Search for the cell housing the specified text and yield its [X, Y] center coordinate. 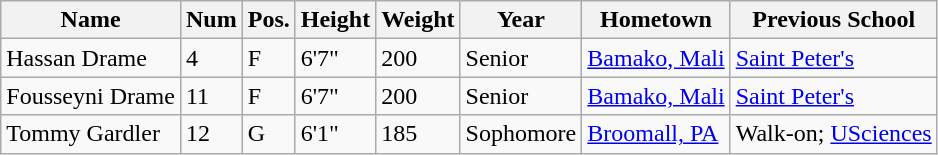
Tommy Gardler [91, 134]
Year [521, 20]
Sophomore [521, 134]
Broomall, PA [656, 134]
6'1" [335, 134]
Height [335, 20]
Previous School [834, 20]
Hassan Drame [91, 58]
Weight [418, 20]
4 [211, 58]
G [268, 134]
Name [91, 20]
Hometown [656, 20]
Pos. [268, 20]
12 [211, 134]
185 [418, 134]
11 [211, 96]
Num [211, 20]
Walk-on; USciences [834, 134]
Fousseyni Drame [91, 96]
